Determine the [X, Y] coordinate at the center of the cell enclosing the given text.  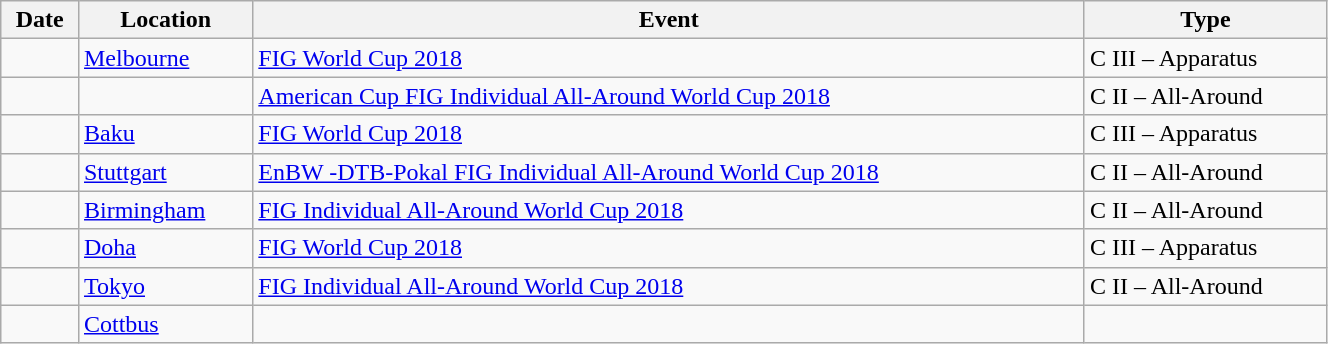
Cottbus [165, 324]
Baku [165, 134]
Tokyo [165, 286]
Location [165, 20]
Stuttgart [165, 172]
EnBW -DTB-Pokal FIG Individual All-Around World Cup 2018 [669, 172]
Event [669, 20]
Doha [165, 248]
American Cup FIG Individual All-Around World Cup 2018 [669, 96]
Birmingham [165, 210]
Type [1205, 20]
Date [40, 20]
Melbourne [165, 58]
